Capture the cell that displays the provided text and extract its [X, Y] central coordinate. 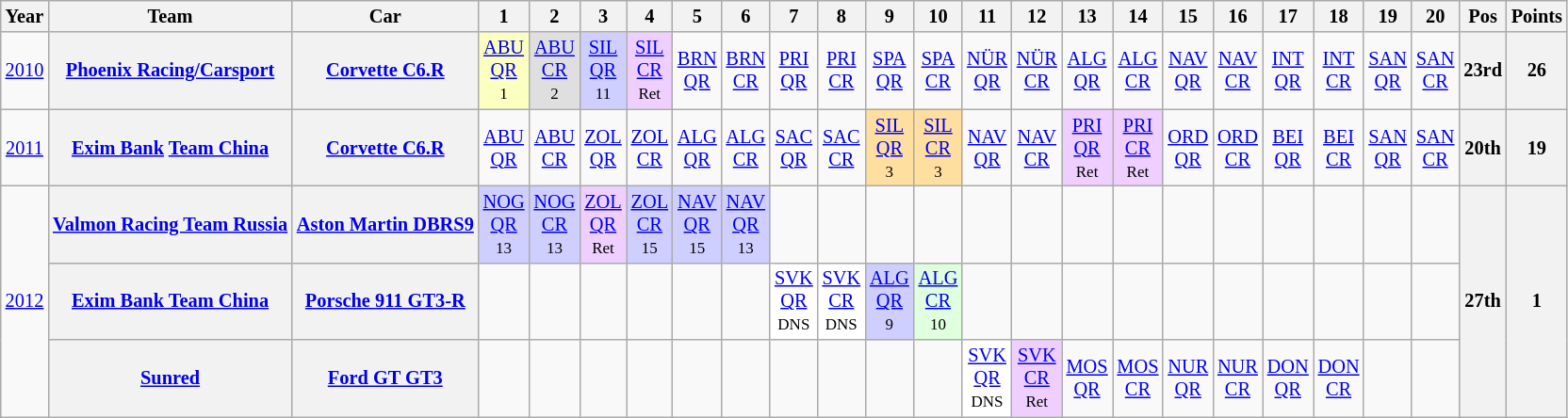
18 [1339, 16]
MOSCR [1137, 378]
ABUCR2 [554, 71]
8 [841, 16]
14 [1137, 16]
Phoenix Racing/Carsport [170, 71]
PRIQR [793, 71]
NURQR [1187, 378]
Ford GT GT3 [385, 378]
ABUQR1 [504, 71]
NURCR [1238, 378]
9 [890, 16]
NAVQR13 [746, 224]
PRICRRet [1137, 148]
3 [603, 16]
Year [24, 16]
ORDCR [1238, 148]
PRICR [841, 71]
DONCR [1339, 378]
20th [1482, 148]
12 [1037, 16]
Team [170, 16]
Pos [1482, 16]
SVKCRRet [1037, 378]
26 [1537, 71]
PRIQRRet [1087, 148]
2 [554, 16]
ALGQR9 [890, 301]
ZOLCR [650, 148]
SPACR [939, 71]
BRNQR [697, 71]
17 [1288, 16]
10 [939, 16]
MOSQR [1087, 378]
SILCRRet [650, 71]
27th [1482, 301]
INTCR [1339, 71]
SPAQR [890, 71]
DONQR [1288, 378]
5 [697, 16]
15 [1187, 16]
Car [385, 16]
23rd [1482, 71]
NAVQR15 [697, 224]
ABUCR [554, 148]
2010 [24, 71]
NÜRCR [1037, 71]
16 [1238, 16]
ALGCR10 [939, 301]
11 [988, 16]
13 [1087, 16]
SVKCRDNS [841, 301]
ZOLQRRet [603, 224]
Sunred [170, 378]
ABUQR [504, 148]
Aston Martin DBRS9 [385, 224]
4 [650, 16]
BEIQR [1288, 148]
SACCR [841, 148]
SILQR3 [890, 148]
ZOLQR [603, 148]
2012 [24, 301]
NÜRQR [988, 71]
2011 [24, 148]
SILCR3 [939, 148]
6 [746, 16]
BRNCR [746, 71]
7 [793, 16]
INTQR [1288, 71]
20 [1435, 16]
ZOLCR15 [650, 224]
SACQR [793, 148]
SILQR11 [603, 71]
BEICR [1339, 148]
Porsche 911 GT3-R [385, 301]
NOGQR13 [504, 224]
NOGCR13 [554, 224]
Points [1537, 16]
ORDQR [1187, 148]
Valmon Racing Team Russia [170, 224]
